From the cell containing the given text, extract its center point as [x, y] coordinate. 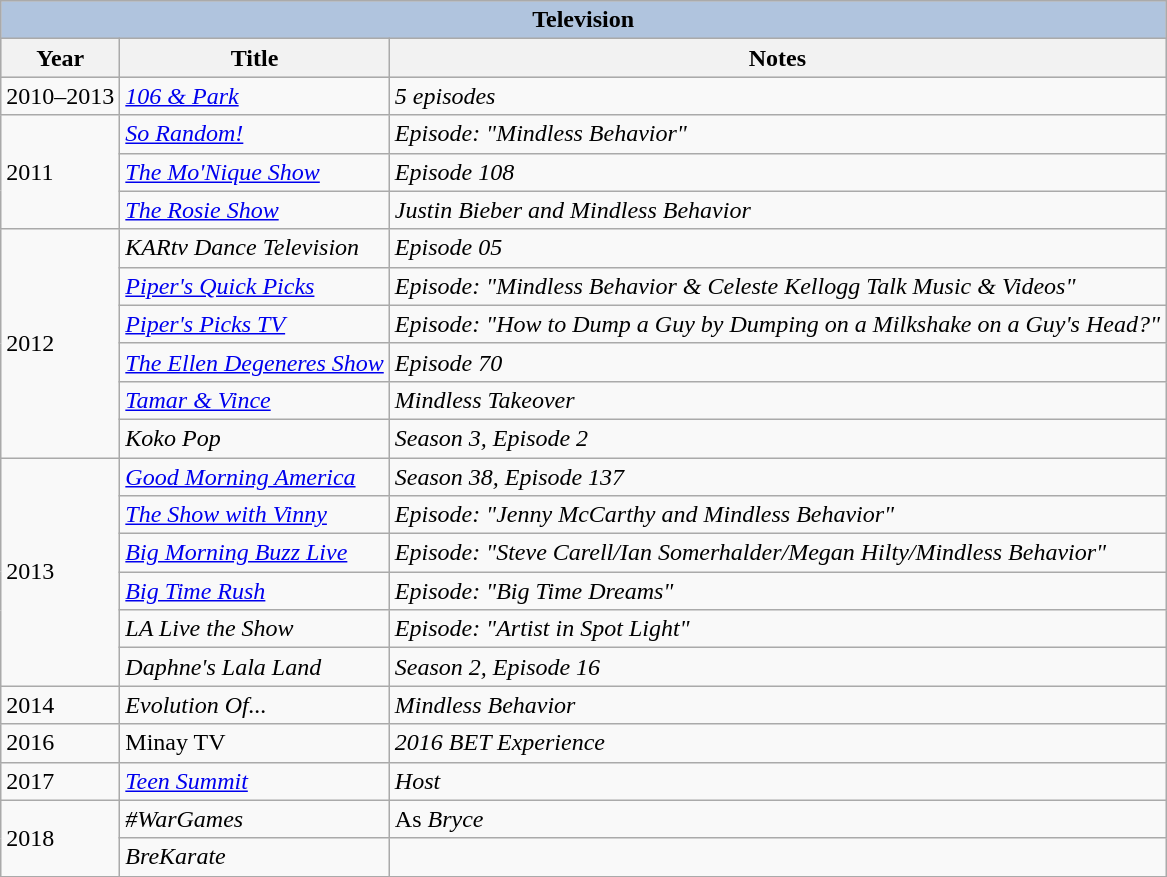
Episode: "How to Dump a Guy by Dumping on a Milkshake on a Guy's Head?" [777, 324]
Season 38, Episode 137 [777, 477]
Year [60, 58]
Host [777, 781]
2018 [60, 838]
2017 [60, 781]
Big Time Rush [254, 591]
2016 [60, 743]
The Show with Vinny [254, 515]
Piper's Quick Picks [254, 286]
2013 [60, 572]
Minay TV [254, 743]
BreKarate [254, 857]
2014 [60, 705]
Good Morning America [254, 477]
Big Morning Buzz Live [254, 553]
Season 2, Episode 16 [777, 667]
Mindless Behavior [777, 705]
Episode: "Artist in Spot Light" [777, 629]
So Random! [254, 134]
106 & Park [254, 96]
KARtv Dance Television [254, 248]
Television [584, 20]
The Ellen Degeneres Show [254, 362]
Daphne's Lala Land [254, 667]
Episode: "Jenny McCarthy and Mindless Behavior" [777, 515]
Tamar & Vince [254, 400]
2010–2013 [60, 96]
Evolution Of... [254, 705]
Episode 05 [777, 248]
The Mo'Nique Show [254, 172]
Episode 108 [777, 172]
2016 BET Experience [777, 743]
Justin Bieber and Mindless Behavior [777, 210]
2012 [60, 343]
Koko Pop [254, 438]
Piper's Picks TV [254, 324]
Teen Summit [254, 781]
Notes [777, 58]
Episode: "Mindless Behavior" [777, 134]
Episode: "Big Time Dreams" [777, 591]
5 episodes [777, 96]
2011 [60, 172]
Episode 70 [777, 362]
Mindless Takeover [777, 400]
LA Live the Show [254, 629]
Episode: "Steve Carell/Ian Somerhalder/Megan Hilty/Mindless Behavior" [777, 553]
#WarGames [254, 819]
The Rosie Show [254, 210]
Episode: "Mindless Behavior & Celeste Kellogg Talk Music & Videos" [777, 286]
Season 3, Episode 2 [777, 438]
As Bryce [777, 819]
Title [254, 58]
